From the cell containing the given text, extract its center point as (X, Y) coordinate. 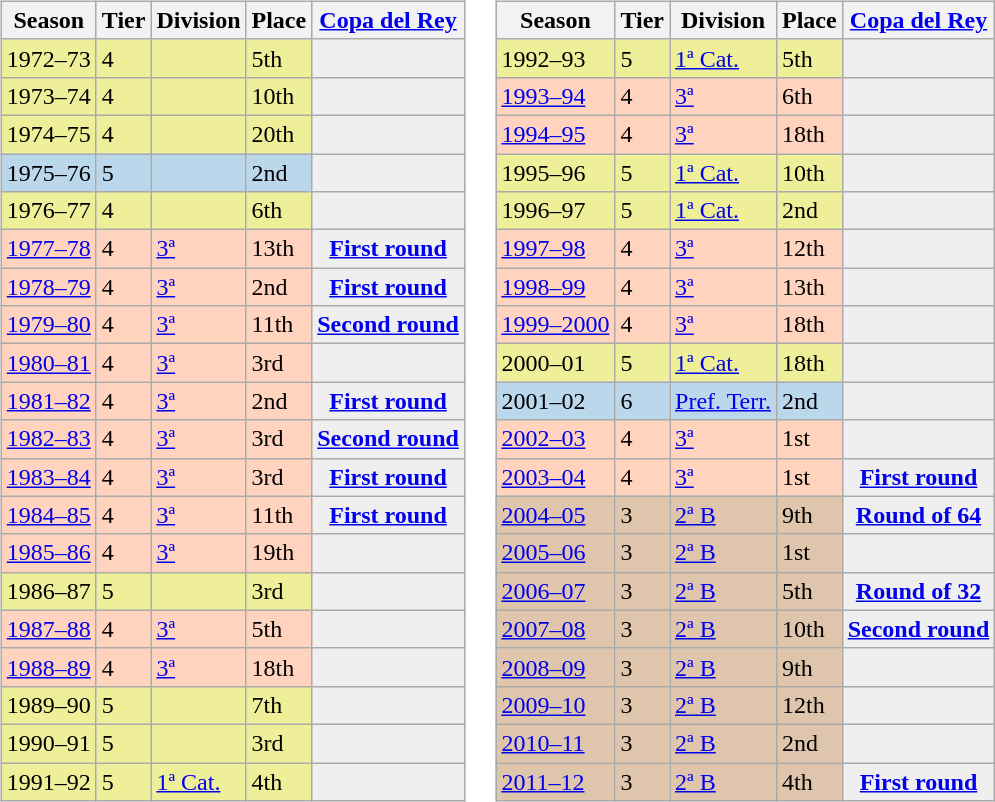
1991–92 (48, 781)
1973–74 (48, 96)
1998–99 (556, 287)
1983–84 (48, 477)
1992–93 (556, 58)
2010–11 (556, 743)
Round of 32 (918, 591)
7th (279, 705)
1984–85 (48, 515)
1985–86 (48, 553)
1988–89 (48, 667)
1976–77 (48, 211)
1978–79 (48, 287)
1981–82 (48, 401)
2001–02 (556, 401)
1997–98 (556, 249)
1993–94 (556, 96)
2000–01 (556, 363)
2002–03 (556, 439)
1996–97 (556, 211)
Pref. Terr. (724, 401)
1982–83 (48, 439)
2008–09 (556, 667)
2004–05 (556, 515)
2003–04 (556, 477)
1975–76 (48, 173)
2005–06 (556, 553)
1999–2000 (556, 325)
1987–88 (48, 629)
6 (642, 401)
Round of 64 (918, 515)
1980–81 (48, 363)
1986–87 (48, 591)
19th (279, 553)
1977–78 (48, 249)
1989–90 (48, 705)
1972–73 (48, 58)
1995–96 (556, 173)
1979–80 (48, 325)
2006–07 (556, 591)
2007–08 (556, 629)
1990–91 (48, 743)
20th (279, 134)
2011–12 (556, 781)
1994–95 (556, 134)
1974–75 (48, 134)
2009–10 (556, 705)
